For the text-containing cell, return its midpoint in (X, Y) coordinate format. 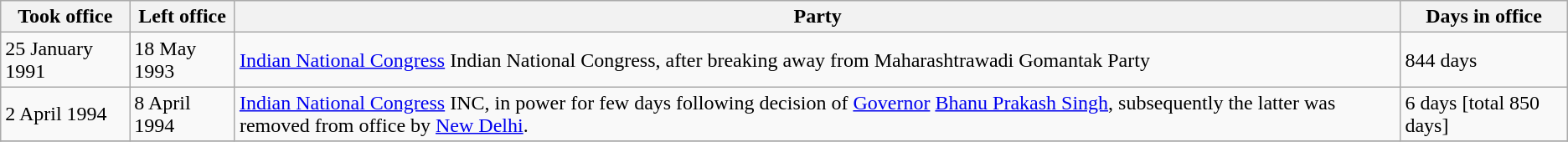
Left office (183, 17)
Indian National Congress Indian National Congress, after breaking away from Maharashtrawadi Gomantak Party (818, 60)
25 January 1991 (65, 60)
844 days (1484, 60)
18 May 1993 (183, 60)
8 April 1994 (183, 114)
2 April 1994 (65, 114)
Took office (65, 17)
6 days [total 850 days] (1484, 114)
Days in office (1484, 17)
Party (818, 17)
